Pinpoint the cell where the given text exists, returning its [X, Y] midpoint coordinate. 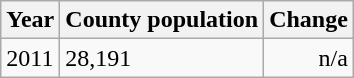
Change [309, 20]
Year [30, 20]
County population [162, 20]
28,191 [162, 58]
n/a [309, 58]
2011 [30, 58]
